Capture the cell that displays the provided text and extract its (x, y) central coordinate. 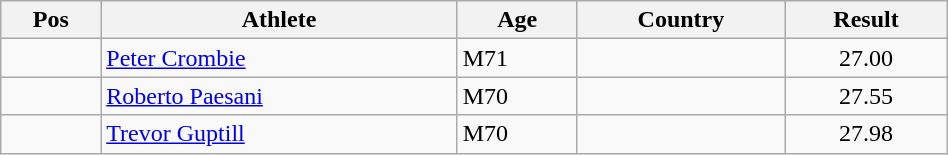
Result (866, 20)
Roberto Paesani (279, 96)
27.98 (866, 134)
Pos (51, 20)
Trevor Guptill (279, 134)
Peter Crombie (279, 58)
27.00 (866, 58)
27.55 (866, 96)
Country (681, 20)
Age (517, 20)
M71 (517, 58)
Athlete (279, 20)
